Output the [x, y] coordinate of the center of the cell containing the given text.  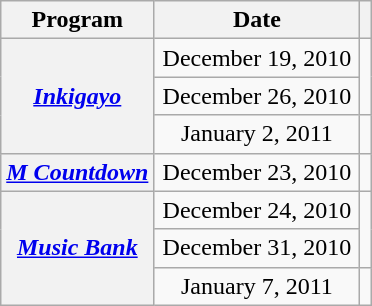
December 26, 2010 [257, 96]
Program [78, 20]
December 24, 2010 [257, 210]
December 23, 2010 [257, 172]
December 19, 2010 [257, 58]
Date [257, 20]
December 31, 2010 [257, 248]
M Countdown [78, 172]
Music Bank [78, 248]
January 2, 2011 [257, 134]
Inkigayo [78, 96]
January 7, 2011 [257, 286]
